Search for the cell housing the specified text and yield its [X, Y] center coordinate. 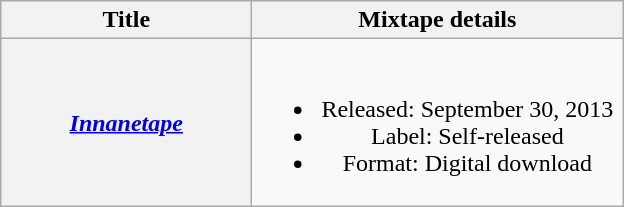
Mixtape details [438, 20]
Title [126, 20]
Released: September 30, 2013Label: Self-releasedFormat: Digital download [438, 122]
Innanetape [126, 122]
